Find where the given text appears and provide that cell's center as [x, y] coordinate. 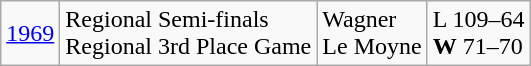
L 109–64W 71–70 [478, 34]
1969 [30, 34]
Regional Semi-finalsRegional 3rd Place Game [188, 34]
WagnerLe Moyne [372, 34]
